Return (x, y) of the center of cell containing provided text 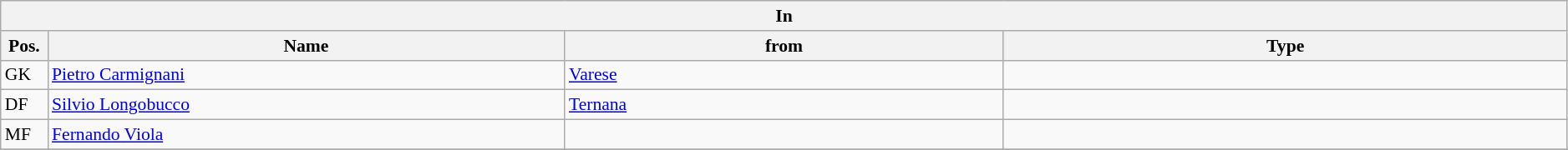
Fernando Viola (306, 135)
GK (24, 75)
DF (24, 105)
Ternana (784, 105)
Name (306, 46)
Varese (784, 75)
Silvio Longobucco (306, 105)
In (784, 16)
MF (24, 135)
Type (1285, 46)
from (784, 46)
Pietro Carmignani (306, 75)
Pos. (24, 46)
